Return [x, y] of the center of cell containing provided text 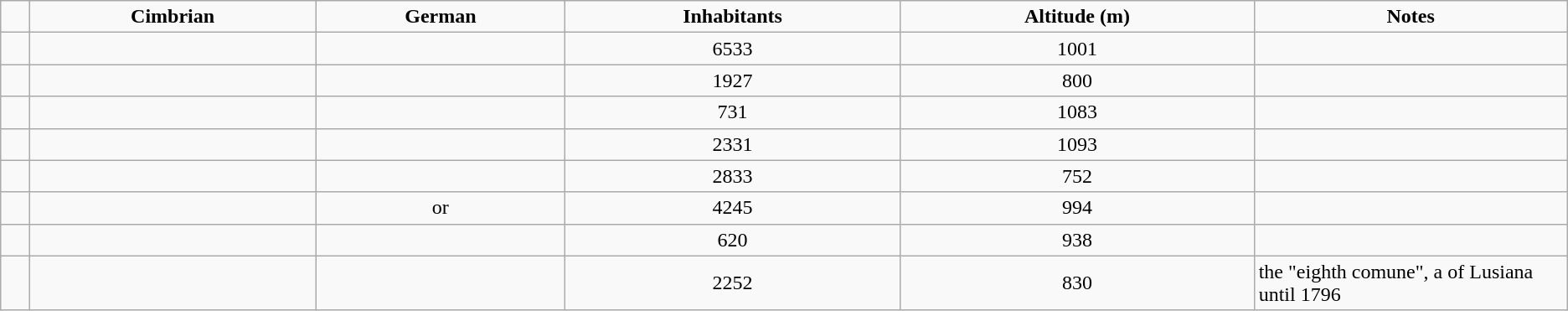
2833 [732, 176]
Altitude (m) [1077, 17]
620 [732, 240]
994 [1077, 208]
731 [732, 112]
German [441, 17]
1083 [1077, 112]
752 [1077, 176]
830 [1077, 283]
Notes [1411, 17]
2331 [732, 144]
938 [1077, 240]
Inhabitants [732, 17]
6533 [732, 49]
800 [1077, 80]
1927 [732, 80]
4245 [732, 208]
2252 [732, 283]
or [441, 208]
1093 [1077, 144]
1001 [1077, 49]
the "eighth comune", a of Lusiana until 1796 [1411, 283]
Cimbrian [173, 17]
